Locate the cell with the specified text and output its (x, y) center coordinate. 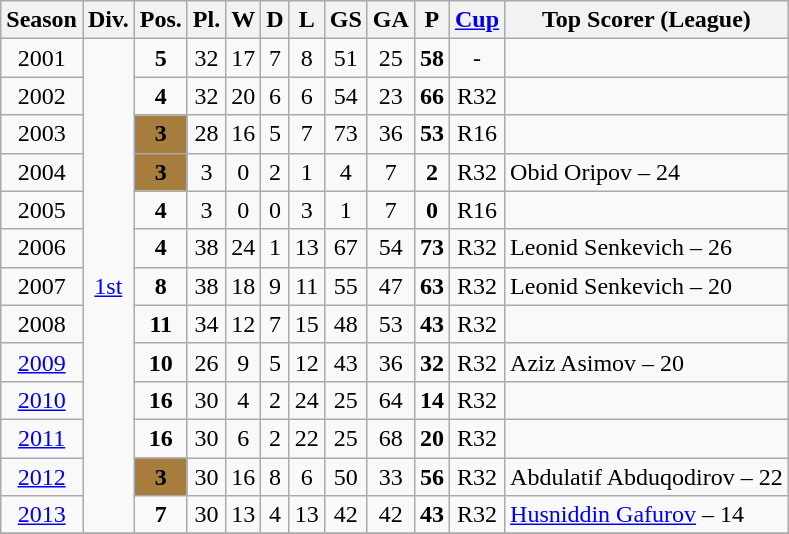
2006 (42, 248)
2002 (42, 96)
Abdulatif Abduqodirov – 22 (647, 477)
17 (244, 58)
23 (390, 96)
Leonid Senkevich – 26 (647, 248)
34 (206, 324)
33 (390, 477)
28 (206, 134)
66 (432, 96)
50 (346, 477)
Leonid Senkevich – 20 (647, 286)
Husniddin Gafurov – 14 (647, 515)
Obid Oripov – 24 (647, 172)
67 (346, 248)
2004 (42, 172)
55 (346, 286)
64 (390, 400)
2001 (42, 58)
15 (306, 324)
L (306, 20)
22 (306, 438)
68 (390, 438)
1st (108, 286)
Cup (476, 20)
63 (432, 286)
Div. (108, 20)
2007 (42, 286)
Aziz Asimov – 20 (647, 362)
Season (42, 20)
58 (432, 58)
GA (390, 20)
14 (432, 400)
P (432, 20)
Pl. (206, 20)
W (244, 20)
Pos. (160, 20)
2005 (42, 210)
GS (346, 20)
18 (244, 286)
- (476, 58)
26 (206, 362)
51 (346, 58)
2009 (42, 362)
2011 (42, 438)
2010 (42, 400)
10 (160, 362)
48 (346, 324)
56 (432, 477)
D (275, 20)
2008 (42, 324)
2003 (42, 134)
2013 (42, 515)
47 (390, 286)
2012 (42, 477)
Top Scorer (League) (647, 20)
